Extract the [x, y] coordinate from the center of the cell holding the provided text.  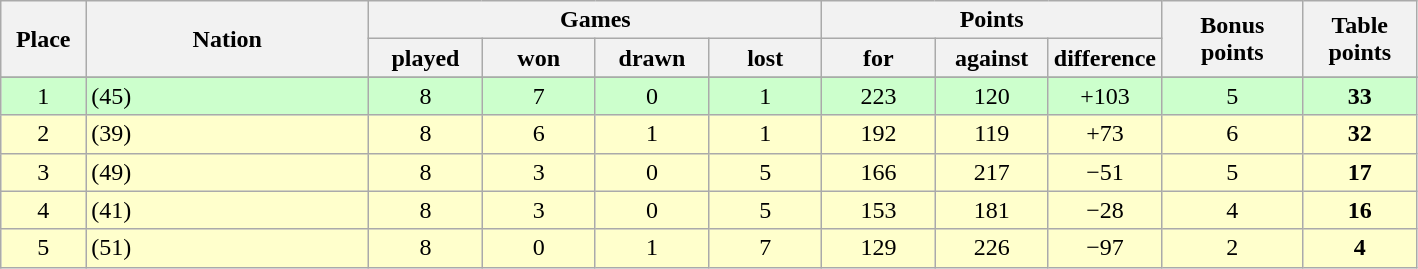
against [992, 58]
120 [992, 96]
33 [1360, 96]
119 [992, 134]
223 [878, 96]
(51) [228, 248]
192 [878, 134]
16 [1360, 210]
(49) [228, 172]
played [426, 58]
Bonuspoints [1233, 39]
Points [992, 20]
153 [878, 210]
−28 [1104, 210]
−51 [1104, 172]
181 [992, 210]
+73 [1104, 134]
lost [766, 58]
−97 [1104, 248]
Tablepoints [1360, 39]
226 [992, 248]
(41) [228, 210]
166 [878, 172]
(39) [228, 134]
217 [992, 172]
Games [596, 20]
for [878, 58]
(45) [228, 96]
drawn [652, 58]
129 [878, 248]
17 [1360, 172]
Nation [228, 39]
Place [44, 39]
32 [1360, 134]
difference [1104, 58]
+103 [1104, 96]
won [538, 58]
